Determine the (X, Y) coordinate at the center of the cell enclosing the given text.  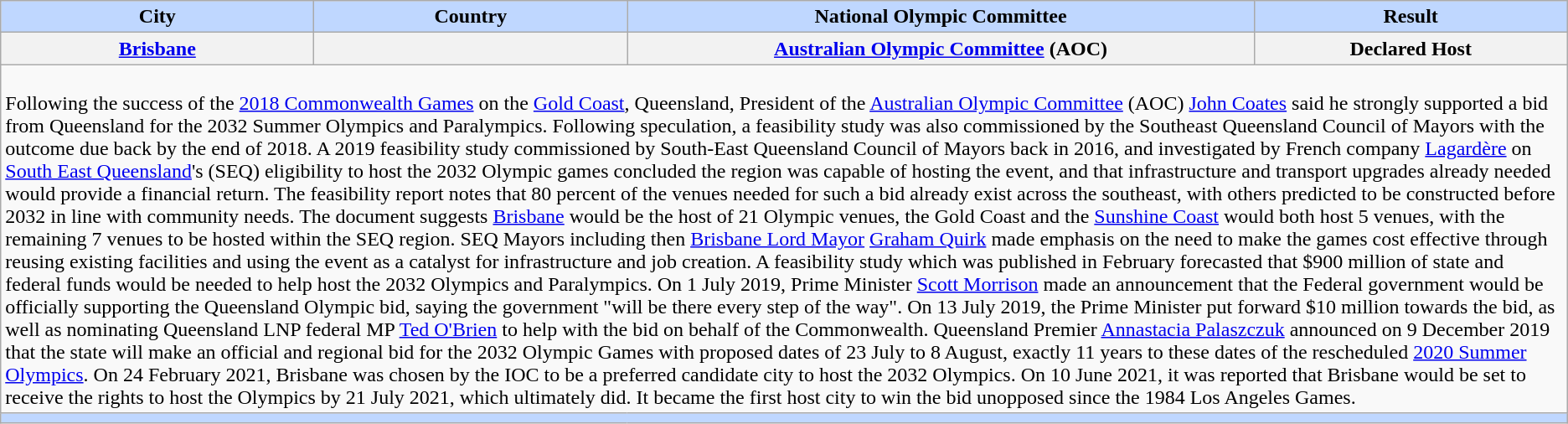
Australian Olympic Committee (AOC) (941, 49)
City (157, 17)
Result (1411, 17)
Country (471, 17)
National Olympic Committee (941, 17)
Brisbane (157, 49)
Declared Host (1411, 49)
